Return the (X, Y) coordinate for the center point of the cell that contains the specified text.  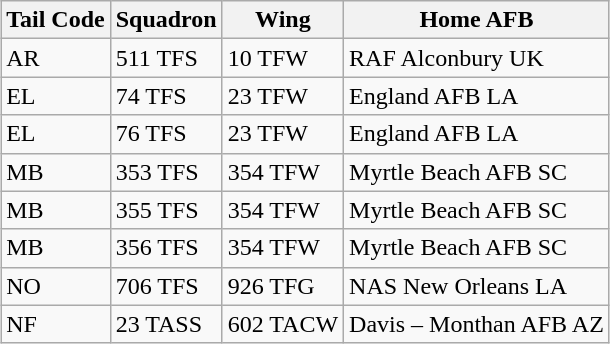
74 TFS (166, 96)
76 TFS (166, 134)
RAF Alconbury UK (477, 58)
NO (56, 286)
602 TACW (282, 324)
Davis – Monthan AFB AZ (477, 324)
AR (56, 58)
10 TFW (282, 58)
353 TFS (166, 172)
NAS New Orleans LA (477, 286)
23 TASS (166, 324)
511 TFS (166, 58)
355 TFS (166, 210)
NF (56, 324)
356 TFS (166, 248)
Squadron (166, 20)
Home AFB (477, 20)
926 TFG (282, 286)
Wing (282, 20)
Tail Code (56, 20)
706 TFS (166, 286)
